Return (x, y) of the center of cell containing provided text 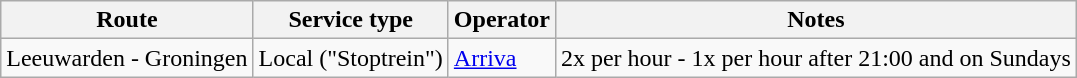
Route (127, 20)
2x per hour - 1x per hour after 21:00 and on Sundays (816, 58)
Local ("Stoptrein") (350, 58)
Arriva (502, 58)
Leeuwarden - Groningen (127, 58)
Notes (816, 20)
Operator (502, 20)
Service type (350, 20)
